Provide the (X, Y) coordinate of the cell's center where the given text is located.  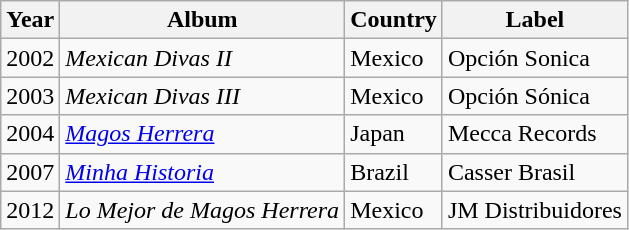
Magos Herrera (202, 134)
Opción Sonica (534, 58)
Label (534, 20)
Year (30, 20)
2004 (30, 134)
JM Distribuidores (534, 210)
2002 (30, 58)
2003 (30, 96)
Lo Mejor de Magos Herrera (202, 210)
Brazil (394, 172)
Japan (394, 134)
Mecca Records (534, 134)
Casser Brasil (534, 172)
Album (202, 20)
Mexican Divas III (202, 96)
2007 (30, 172)
Country (394, 20)
Minha Historia (202, 172)
Opción Sónica (534, 96)
2012 (30, 210)
Mexican Divas II (202, 58)
